Return the (X, Y) coordinate for the center point of the cell that contains the specified text.  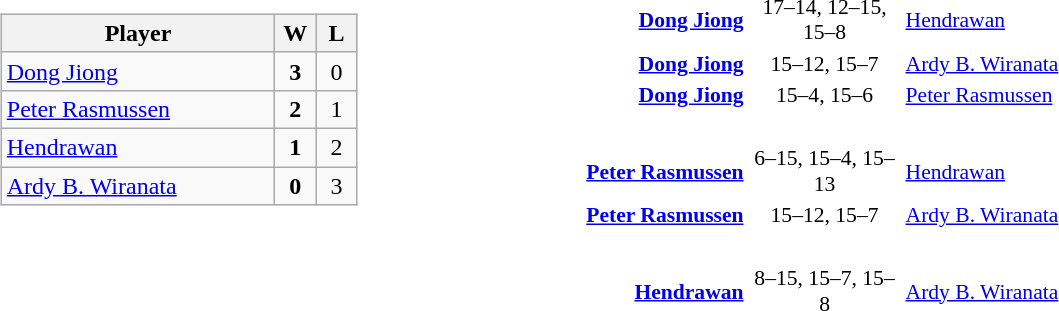
15–4, 15–6 (824, 95)
6–15, 15–4, 15–13 (824, 171)
W (296, 33)
Player (138, 33)
Hendrawan (138, 147)
Ardy B. Wiranata (138, 185)
L (336, 33)
